Locate the cell with the specified text and output its (X, Y) center coordinate. 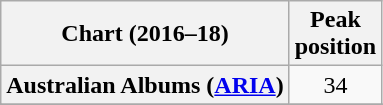
Chart (2016–18) (145, 34)
Peak position (335, 34)
Australian Albums (ARIA) (145, 85)
34 (335, 85)
